Search for the cell housing the specified text and yield its [X, Y] center coordinate. 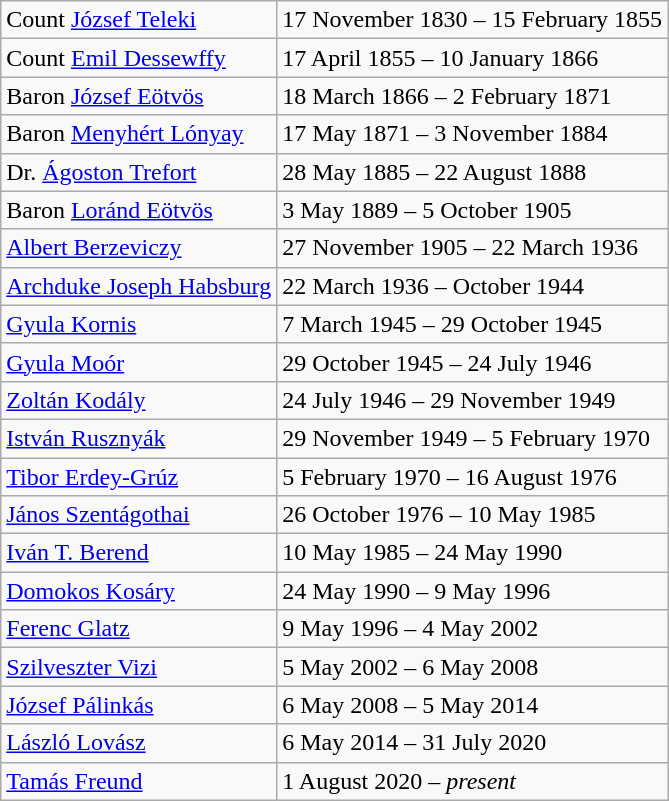
Baron Menyhért Lónyay [139, 134]
29 November 1949 – 5 February 1970 [472, 438]
3 May 1889 – 5 October 1905 [472, 210]
18 March 1866 – 2 February 1871 [472, 96]
17 May 1871 – 3 November 1884 [472, 134]
Zoltán Kodály [139, 400]
Iván T. Berend [139, 553]
24 May 1990 – 9 May 1996 [472, 591]
Szilveszter Vizi [139, 667]
Tamás Freund [139, 781]
Gyula Kornis [139, 324]
Tibor Erdey-Grúz [139, 477]
Dr. Ágoston Trefort [139, 172]
István Rusznyák [139, 438]
Archduke Joseph Habsburg [139, 286]
29 October 1945 – 24 July 1946 [472, 362]
28 May 1885 – 22 August 1888 [472, 172]
9 May 1996 – 4 May 2002 [472, 629]
22 March 1936 – October 1944 [472, 286]
Domokos Kosáry [139, 591]
Ferenc Glatz [139, 629]
Count József Teleki [139, 20]
17 April 1855 – 10 January 1866 [472, 58]
Count Emil Dessewffy [139, 58]
26 October 1976 – 10 May 1985 [472, 515]
5 May 2002 – 6 May 2008 [472, 667]
27 November 1905 – 22 March 1936 [472, 248]
6 May 2014 – 31 July 2020 [472, 743]
Baron Loránd Eötvös [139, 210]
József Pálinkás [139, 705]
5 February 1970 – 16 August 1976 [472, 477]
1 August 2020 – present [472, 781]
6 May 2008 – 5 May 2014 [472, 705]
Baron József Eötvös [139, 96]
24 July 1946 – 29 November 1949 [472, 400]
László Lovász [139, 743]
Gyula Moór [139, 362]
Albert Berzeviczy [139, 248]
János Szentágothai [139, 515]
10 May 1985 – 24 May 1990 [472, 553]
17 November 1830 – 15 February 1855 [472, 20]
7 March 1945 – 29 October 1945 [472, 324]
